Return the [x, y] coordinate for the center point of the cell that contains the specified text.  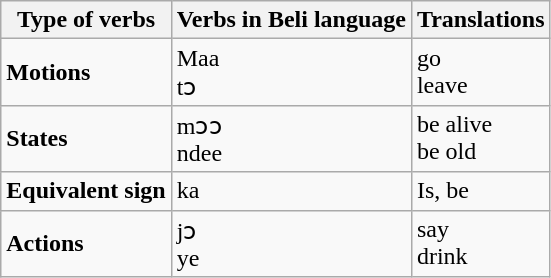
States [86, 138]
be alivebe old [480, 138]
ka [291, 191]
Is, be [480, 191]
Translations [480, 20]
Maatɔ [291, 72]
Verbs in Beli language [291, 20]
goleave [480, 72]
Equivalent sign [86, 191]
Type of verbs [86, 20]
Motions [86, 72]
mɔɔndee [291, 138]
jɔye [291, 244]
saydrink [480, 244]
Actions [86, 244]
